Return the [X, Y] coordinate for the center point of the cell that contains the specified text.  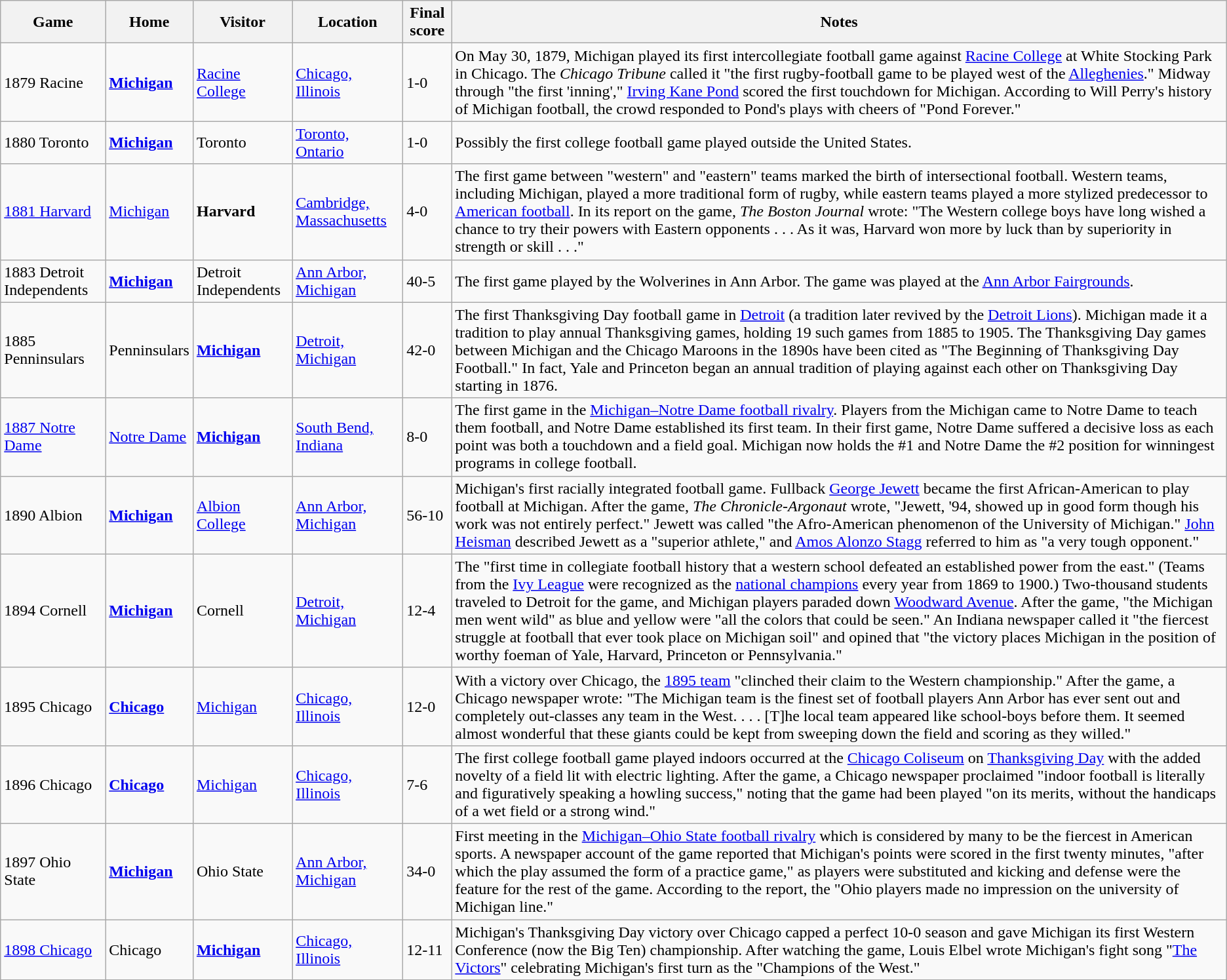
Penninsulars [149, 350]
South Bend, Indiana [347, 437]
Ohio State [243, 871]
Albion College [243, 515]
1880 Toronto [53, 143]
12-4 [427, 611]
1890 Albion [53, 515]
1879 Racine [53, 83]
1885 Penninsulars [53, 350]
Notre Dame [149, 437]
4-0 [427, 212]
7-6 [427, 784]
1896 Chicago [53, 784]
Toronto, Ontario [347, 143]
8-0 [427, 437]
34-0 [427, 871]
1894 Cornell [53, 611]
12-11 [427, 949]
Racine College [243, 83]
Location [347, 22]
Game [53, 22]
12-0 [427, 707]
Visitor [243, 22]
Cambridge, Massachusetts [347, 212]
Toronto [243, 143]
56-10 [427, 515]
1895 Chicago [53, 707]
40-5 [427, 281]
Final score [427, 22]
Home [149, 22]
1883 Detroit Independents [53, 281]
Cornell [243, 611]
1898 Chicago [53, 949]
Detroit Independents [243, 281]
Harvard [243, 212]
42-0 [427, 350]
The first game played by the Wolverines in Ann Arbor. The game was played at the Ann Arbor Fairgrounds. [839, 281]
Possibly the first college football game played outside the United States. [839, 143]
1881 Harvard [53, 212]
Notes [839, 22]
1897 Ohio State [53, 871]
1887 Notre Dame [53, 437]
